Provide the [X, Y] coordinate of the cell's center where the given text is located.  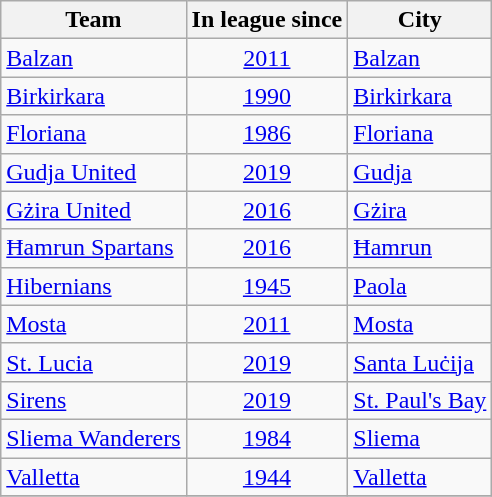
1944 [267, 477]
Team [94, 20]
1984 [267, 438]
Gżira [420, 210]
Sliema Wanderers [94, 438]
Ħamrun Spartans [94, 248]
1990 [267, 96]
In league since [267, 20]
Paola [420, 286]
Ħamrun [420, 248]
Gudja [420, 172]
Sliema [420, 438]
Hibernians [94, 286]
City [420, 20]
Santa Luċija [420, 362]
St. Lucia [94, 362]
1945 [267, 286]
St. Paul's Bay [420, 400]
Gudja United [94, 172]
Sirens [94, 400]
Gżira United [94, 210]
1986 [267, 134]
